Scan for the cell matching the given text and deliver its (X, Y) coordinate at center. 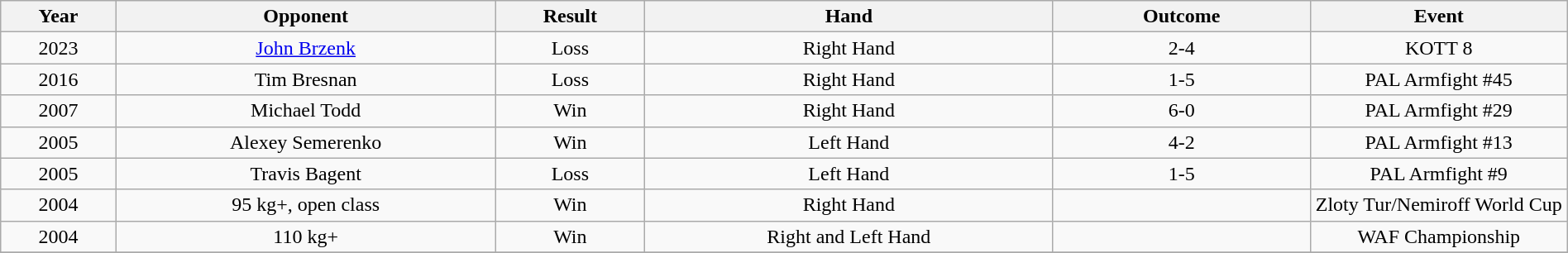
Alexey Semerenko (306, 142)
PAL Armfight #45 (1439, 79)
Outcome (1181, 17)
Tim Bresnan (306, 79)
Event (1439, 17)
Year (58, 17)
Opponent (306, 17)
WAF Championship (1439, 236)
KOTT 8 (1439, 48)
4-2 (1181, 142)
95 kg+, open class (306, 205)
PAL Armfight #13 (1439, 142)
2016 (58, 79)
John Brzenk (306, 48)
Right and Left Hand (849, 236)
Michael Todd (306, 111)
110 kg+ (306, 236)
Travis Bagent (306, 174)
Zloty Tur/Nemiroff World Cup (1439, 205)
Hand (849, 17)
2007 (58, 111)
PAL Armfight #9 (1439, 174)
2-4 (1181, 48)
PAL Armfight #29 (1439, 111)
6-0 (1181, 111)
Result (570, 17)
2023 (58, 48)
